Capture the cell that displays the provided text and extract its [x, y] central coordinate. 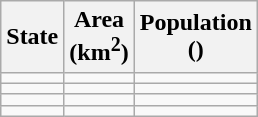
Area(km2) [99, 37]
State [32, 37]
Population() [196, 37]
